For the text-containing cell, return its midpoint in [X, Y] coordinate format. 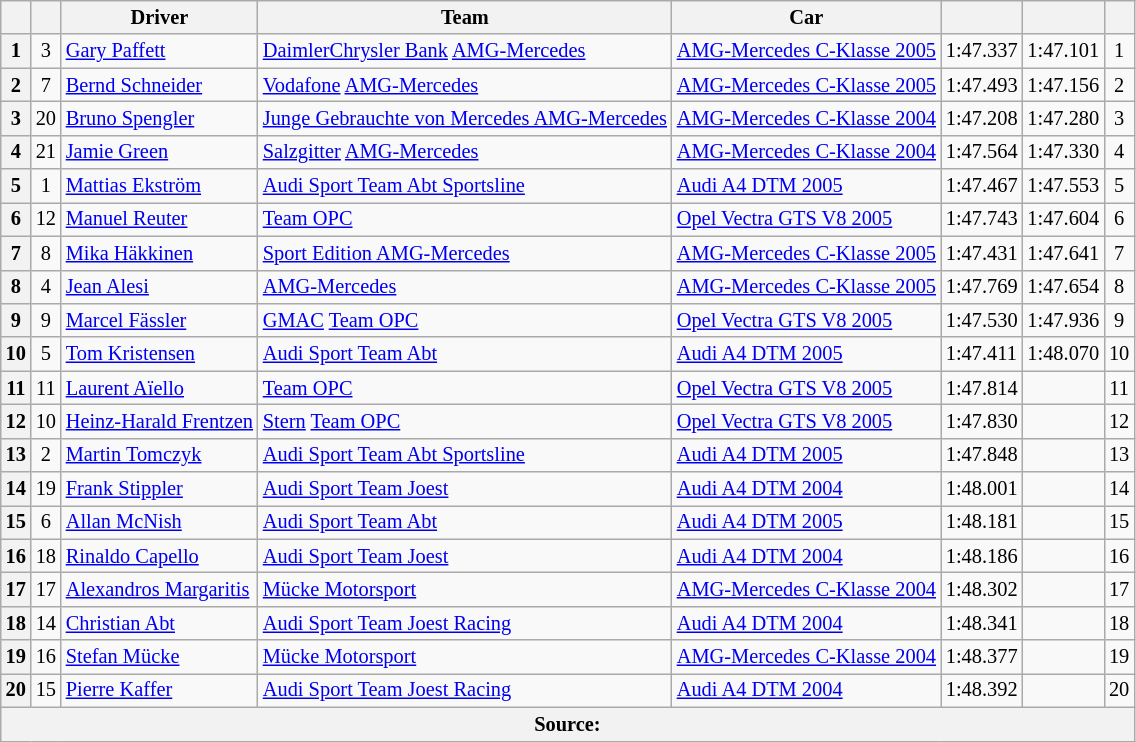
1:47.330 [1063, 152]
Vodafone AMG-Mercedes [465, 85]
1:47.830 [982, 421]
1:48.302 [982, 589]
1:47.848 [982, 455]
1:47.493 [982, 85]
Gary Paffett [160, 51]
Manuel Reuter [160, 219]
1:48.341 [982, 623]
Jean Alesi [160, 287]
Pierre Kaffer [160, 690]
GMAC Team OPC [465, 320]
Tom Kristensen [160, 354]
Martin Tomczyk [160, 455]
21 [46, 152]
1:47.743 [982, 219]
Allan McNish [160, 522]
1:47.280 [1063, 118]
Bernd Schneider [160, 85]
Junge Gebrauchte von Mercedes AMG-Mercedes [465, 118]
Salzgitter AMG-Mercedes [465, 152]
Car [806, 17]
Stefan Mücke [160, 657]
Jamie Green [160, 152]
1:48.181 [982, 522]
Mika Häkkinen [160, 253]
1:47.208 [982, 118]
Frank Stippler [160, 489]
Team [465, 17]
DaimlerChrysler Bank AMG-Mercedes [465, 51]
Laurent Aïello [160, 388]
1:47.156 [1063, 85]
Heinz-Harald Frentzen [160, 421]
1:48.001 [982, 489]
Rinaldo Capello [160, 556]
1:47.337 [982, 51]
Source: [568, 724]
1:48.070 [1063, 354]
AMG-Mercedes [465, 287]
Mattias Ekström [160, 186]
Bruno Spengler [160, 118]
Alexandros Margaritis [160, 589]
1:47.641 [1063, 253]
Sport Edition AMG-Mercedes [465, 253]
1:47.814 [982, 388]
1:47.553 [1063, 186]
1:47.431 [982, 253]
1:47.101 [1063, 51]
1:47.936 [1063, 320]
Christian Abt [160, 623]
Stern Team OPC [465, 421]
1:47.467 [982, 186]
1:47.564 [982, 152]
1:47.654 [1063, 287]
1:47.411 [982, 354]
1:48.377 [982, 657]
Marcel Fässler [160, 320]
1:47.769 [982, 287]
1:48.392 [982, 690]
1:47.530 [982, 320]
Driver [160, 17]
1:48.186 [982, 556]
1:47.604 [1063, 219]
